Determine the [x, y] coordinate at the center of the cell enclosing the given text.  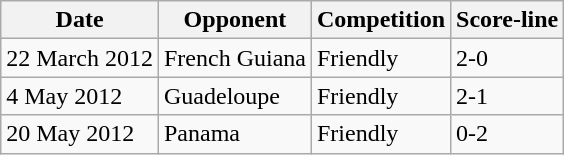
4 May 2012 [80, 96]
20 May 2012 [80, 134]
French Guiana [234, 58]
0-2 [508, 134]
Date [80, 20]
2-1 [508, 96]
Guadeloupe [234, 96]
Panama [234, 134]
22 March 2012 [80, 58]
Opponent [234, 20]
2-0 [508, 58]
Score-line [508, 20]
Competition [380, 20]
